Output the (x, y) coordinate of the center of the cell containing the given text.  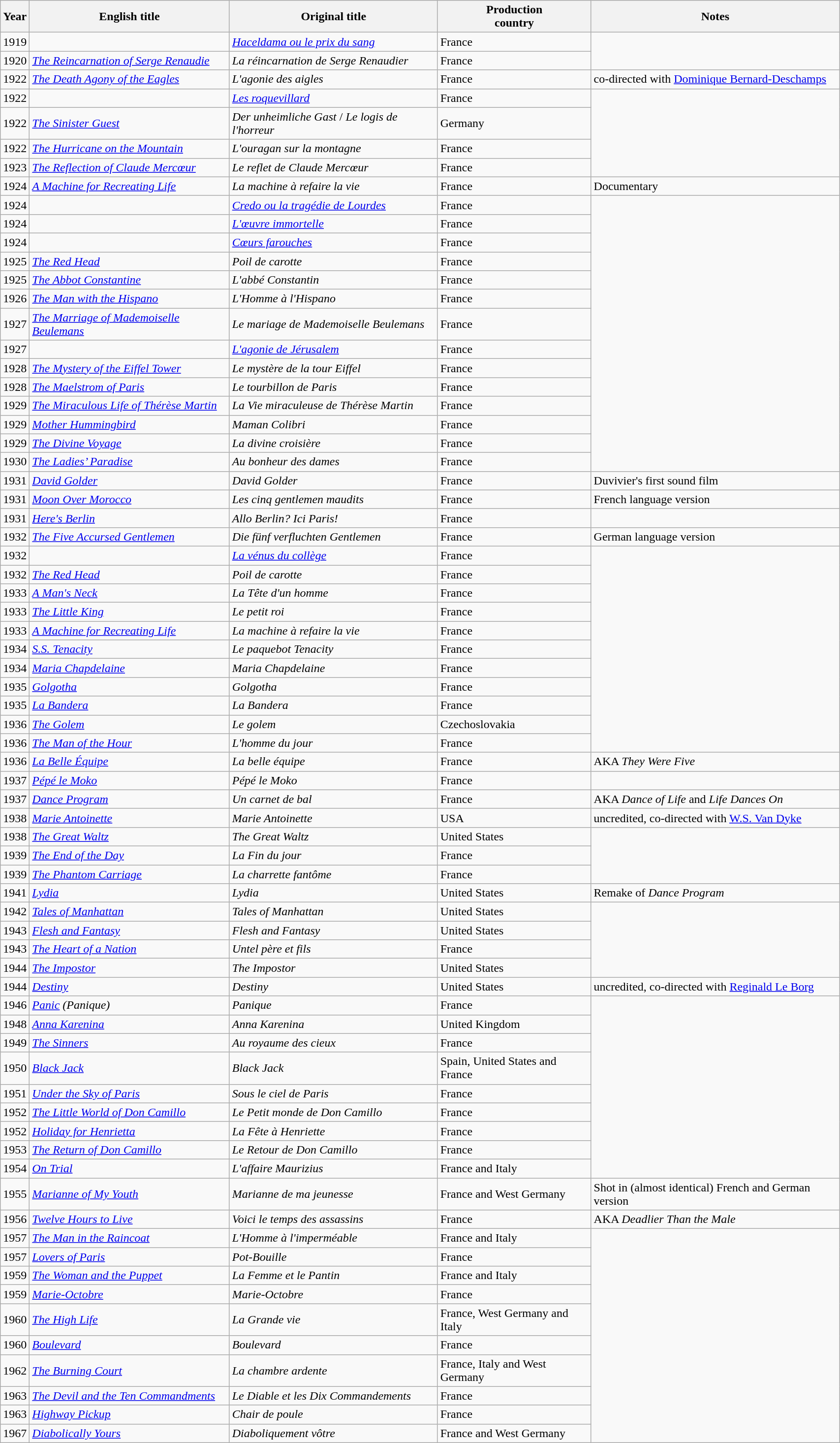
USA (514, 818)
The Woman and the Puppet (129, 1276)
The Golem (129, 724)
The Devil and the Ten Commandments (129, 1396)
uncredited, co-directed with W.S. Van Dyke (716, 818)
The Sinister Guest (129, 123)
1942 (15, 912)
1919 (15, 42)
L'homme du jour (334, 743)
L'ouragan sur la montagne (334, 149)
The Man with the Hispano (129, 299)
The Phantom Carriage (129, 874)
La divine croisière (334, 443)
German language version (716, 537)
1930 (15, 462)
Le petit roi (334, 612)
Diabolically Yours (129, 1433)
Le Retour de Don Camillo (334, 1150)
La Fin du jour (334, 855)
AKA Deadlier Than the Male (716, 1219)
Le Diable et les Dix Commandements (334, 1396)
The Heart of a Nation (129, 949)
S.S. Tenacity (129, 649)
Un carnet de bal (334, 799)
La vénus du collège (334, 555)
Voici le temps des assassins (334, 1219)
AKA They Were Five (716, 762)
Sous le ciel de Paris (334, 1093)
La Fête à Henriette (334, 1131)
L'Homme à l'Hispano (334, 299)
The Man of the Hour (129, 743)
The End of the Day (129, 855)
United Kingdom (514, 1024)
Shot in (almost identical) French and German version (716, 1193)
Credo ou la tragédie de Lourdes (334, 205)
The Reflection of Claude Mercœur (129, 167)
Duvivier's first sound film (716, 481)
The Little World of Don Camillo (129, 1112)
1956 (15, 1219)
The Mystery of the Eiffel Tower (129, 368)
La réincarnation de Serge Renaudier (334, 61)
The Little King (129, 612)
La Grande vie (334, 1319)
Untel père et fils (334, 949)
The Death Agony of the Eagles (129, 79)
Marianne of My Youth (129, 1193)
Der unheimliche Gast / Le logis de l'horreur (334, 123)
France, West Germany and Italy (514, 1319)
La belle équipe (334, 762)
Twelve Hours to Live (129, 1219)
Le paquebot Tenacity (334, 649)
Au royaume des cieux (334, 1043)
1926 (15, 299)
La Belle Équipe (129, 762)
Le Petit monde de Don Camillo (334, 1112)
Haceldama ou le prix du sang (334, 42)
Les cinq gentlemen maudits (334, 499)
1954 (15, 1168)
Le reflet de Claude Mercœur (334, 167)
Marianne de ma jeunesse (334, 1193)
Czechoslovakia (514, 724)
Highway Pickup (129, 1414)
Chair de poule (334, 1414)
Cœurs farouches (334, 242)
Allo Berlin? Ici Paris! (334, 518)
Notes (716, 17)
1955 (15, 1193)
Le mariage de Mademoiselle Beulemans (334, 324)
Mother Hummingbird (129, 424)
The Abbot Constantine (129, 280)
Le tourbillon de Paris (334, 387)
1953 (15, 1150)
La Tête d'un homme (334, 593)
The High Life (129, 1319)
English title (129, 17)
Moon Over Morocco (129, 499)
The Ladies’ Paradise (129, 462)
Spain, United States and France (514, 1068)
Pot-Bouille (334, 1257)
Documentary (716, 186)
Maman Colibri (334, 424)
uncredited, co-directed with Reginald Le Borg (716, 987)
Panic (Panique) (129, 1005)
The Man in the Raincoat (129, 1238)
Diaboliquement vôtre (334, 1433)
1962 (15, 1371)
The Return of Don Camillo (129, 1150)
1950 (15, 1068)
Holiday for Henrietta (129, 1131)
The Divine Voyage (129, 443)
1941 (15, 893)
The Marriage of Mademoiselle Beulemans (129, 324)
La charrette fantôme (334, 874)
Remake of Dance Program (716, 893)
Lovers of Paris (129, 1257)
L'abbé Constantin (334, 280)
The Five Accursed Gentlemen (129, 537)
AKA Dance of Life and Life Dances On (716, 799)
The Burning Court (129, 1371)
La chambre ardente (334, 1371)
French language version (716, 499)
Original title (334, 17)
1948 (15, 1024)
The Miraculous Life of Thérèse Martin (129, 406)
1967 (15, 1433)
France, Italy and West Germany (514, 1371)
1949 (15, 1043)
Die fünf verfluchten Gentlemen (334, 537)
Le golem (334, 724)
co-directed with Dominique Bernard-Deschamps (716, 79)
L'affaire Maurizius (334, 1168)
Productioncountry (514, 17)
L'Homme à l'imperméable (334, 1238)
Germany (514, 123)
Panique (334, 1005)
1920 (15, 61)
1951 (15, 1093)
Dance Program (129, 799)
La Vie miraculeuse de Thérèse Martin (334, 406)
Au bonheur des dames (334, 462)
The Sinners (129, 1043)
Here's Berlin (129, 518)
1923 (15, 167)
Year (15, 17)
The Reincarnation of Serge Renaudie (129, 61)
L'agonie de Jérusalem (334, 350)
Le mystère de la tour Eiffel (334, 368)
Under the Sky of Paris (129, 1093)
L'œuvre immortelle (334, 224)
The Maelstrom of Paris (129, 387)
The Hurricane on the Mountain (129, 149)
On Trial (129, 1168)
1946 (15, 1005)
A Man's Neck (129, 593)
Les roquevillard (334, 98)
L'agonie des aigles (334, 79)
La Femme et le Pantin (334, 1276)
